Pinpoint the cell where the given text exists, returning its [X, Y] midpoint coordinate. 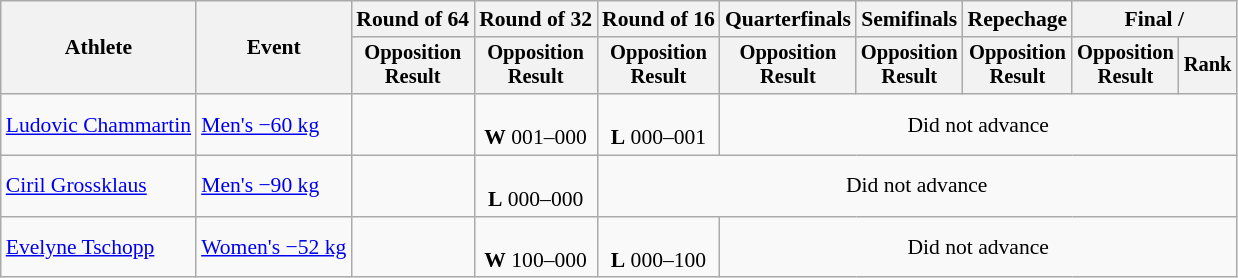
Ludovic Chammartin [98, 124]
L 000–001 [658, 124]
L 000–000 [536, 186]
Round of 32 [536, 19]
Round of 16 [658, 19]
Final / [1154, 19]
Women's −52 kg [274, 248]
Athlete [98, 48]
L 000–100 [658, 248]
Semifinals [910, 19]
Men's −60 kg [274, 124]
Ciril Grossklaus [98, 186]
Round of 64 [412, 19]
Event [274, 48]
Quarterfinals [788, 19]
Repechage [1018, 19]
Men's −90 kg [274, 186]
Rank [1208, 66]
W 100–000 [536, 248]
Evelyne Tschopp [98, 248]
W 001–000 [536, 124]
